Return the [X, Y] coordinate for the center point of the cell that contains the specified text.  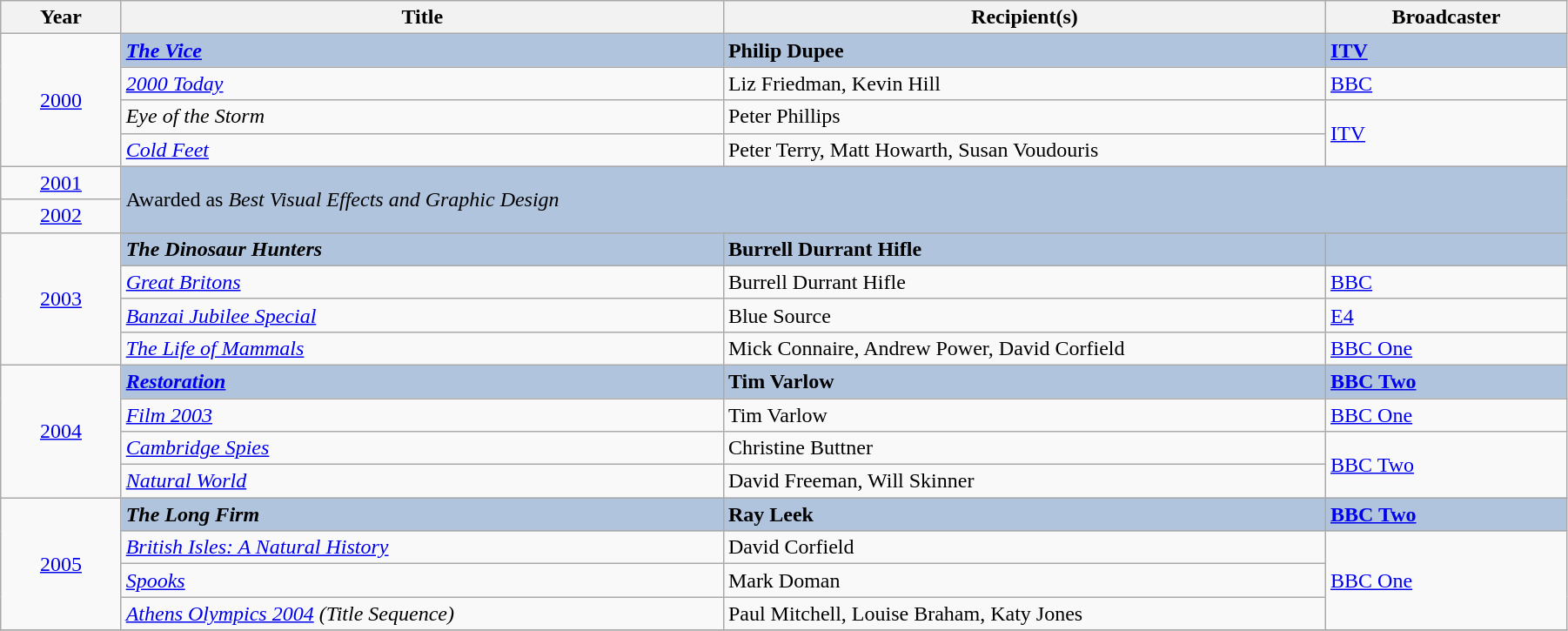
Eye of the Storm [422, 117]
2003 [61, 299]
2002 [61, 216]
Restoration [422, 381]
David Corfield [1024, 547]
Recipient(s) [1024, 17]
2005 [61, 564]
Film 2003 [422, 415]
Spooks [422, 581]
Mick Connaire, Andrew Power, David Corfield [1024, 348]
The Dinosaur Hunters [422, 249]
Broadcaster [1446, 17]
Cambridge Spies [422, 448]
Ray Leek [1024, 514]
2000 [61, 100]
Title [422, 17]
Mark Doman [1024, 581]
2001 [61, 183]
E4 [1446, 315]
The Life of Mammals [422, 348]
The Long Firm [422, 514]
Peter Terry, Matt Howarth, Susan Voudouris [1024, 150]
David Freeman, Will Skinner [1024, 481]
Awarded as Best Visual Effects and Graphic Design [844, 199]
Banzai Jubilee Special [422, 315]
Peter Phillips [1024, 117]
Christine Buttner [1024, 448]
The Vice [422, 50]
Year [61, 17]
British Isles: A Natural History [422, 547]
Athens Olympics 2004 (Title Sequence) [422, 614]
Blue Source [1024, 315]
2004 [61, 431]
Natural World [422, 481]
Cold Feet [422, 150]
Great Britons [422, 282]
Philip Dupee [1024, 50]
Liz Friedman, Kevin Hill [1024, 84]
Paul Mitchell, Louise Braham, Katy Jones [1024, 614]
2000 Today [422, 84]
